Detect which cell encompasses the target text, then output its [X, Y] center coordinate. 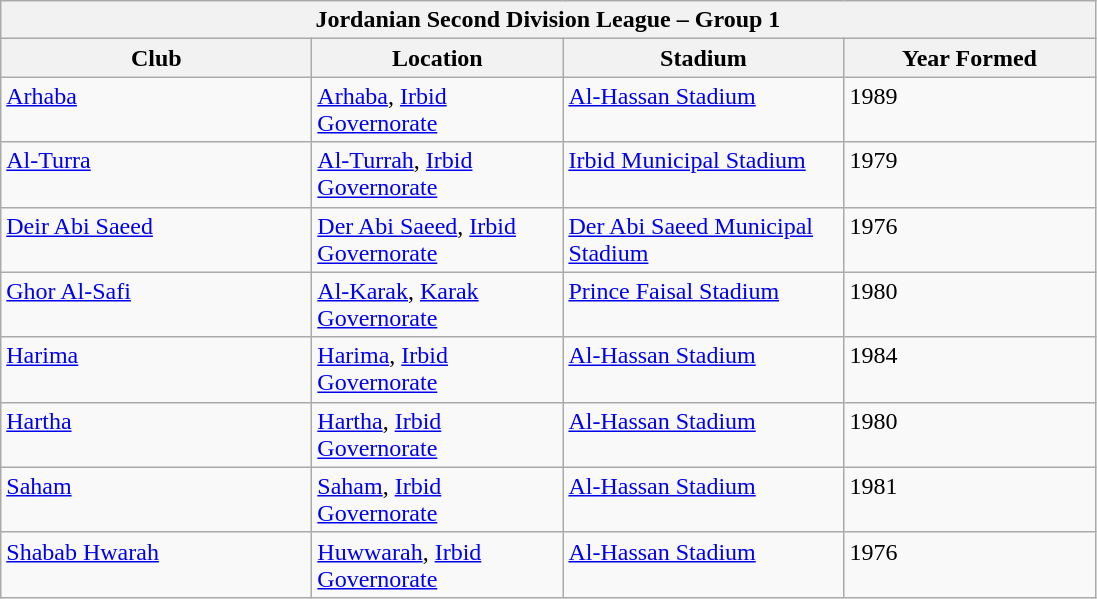
Stadium [704, 58]
Ghor Al-Safi [156, 304]
1981 [970, 500]
Club [156, 58]
Deir Abi Saeed [156, 240]
1979 [970, 174]
Arhaba [156, 110]
Saham [156, 500]
Jordanian Second Division League – Group 1 [548, 20]
Arhaba, Irbid Governorate [438, 110]
Harima [156, 370]
Hartha, Irbid Governorate [438, 434]
Der Abi Saeed Municipal Stadium [704, 240]
Location [438, 58]
Huwwarah, Irbid Governorate [438, 564]
1989 [970, 110]
Saham, Irbid Governorate [438, 500]
Shabab Hwarah [156, 564]
Der Abi Saeed, Irbid Governorate [438, 240]
Al-Karak, Karak Governorate [438, 304]
Prince Faisal Stadium [704, 304]
Irbid Municipal Stadium [704, 174]
Year Formed [970, 58]
Al-Turra [156, 174]
1984 [970, 370]
Harima, Irbid Governorate [438, 370]
Al-Turrah, Irbid Governorate [438, 174]
Hartha [156, 434]
